Search for the cell housing the specified text and yield its [x, y] center coordinate. 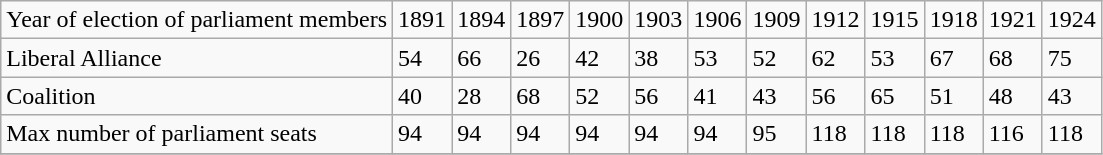
1900 [600, 20]
1924 [1072, 20]
26 [540, 58]
62 [836, 58]
116 [1012, 134]
1915 [894, 20]
54 [422, 58]
1903 [658, 20]
Year of election of parliament members [197, 20]
42 [600, 58]
65 [894, 96]
95 [776, 134]
1912 [836, 20]
1897 [540, 20]
28 [482, 96]
48 [1012, 96]
38 [658, 58]
67 [954, 58]
51 [954, 96]
1918 [954, 20]
40 [422, 96]
66 [482, 58]
Liberal Alliance [197, 58]
Max number of parliament seats [197, 134]
1909 [776, 20]
75 [1072, 58]
Coalition [197, 96]
41 [718, 96]
1891 [422, 20]
1921 [1012, 20]
1894 [482, 20]
1906 [718, 20]
